Provide the [X, Y] coordinate of the cell's center where the given text is located.  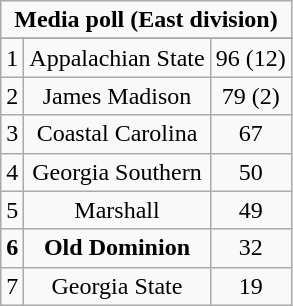
Old Dominion [117, 248]
96 (12) [250, 58]
Georgia State [117, 286]
2 [12, 96]
Appalachian State [117, 58]
Media poll (East division) [146, 20]
5 [12, 210]
James Madison [117, 96]
50 [250, 172]
67 [250, 134]
4 [12, 172]
3 [12, 134]
19 [250, 286]
Marshall [117, 210]
32 [250, 248]
79 (2) [250, 96]
49 [250, 210]
Coastal Carolina [117, 134]
1 [12, 58]
Georgia Southern [117, 172]
6 [12, 248]
7 [12, 286]
